Identify which cell holds the provided text, then report its (x, y) central coordinate. 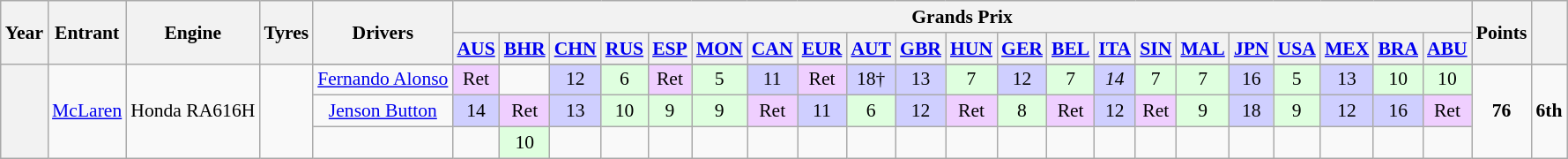
Entrant (86, 32)
BRA (1398, 49)
Points (1502, 32)
MEX (1347, 49)
GER (1022, 49)
6th (1549, 111)
USA (1297, 49)
Jenson Button (383, 111)
JPN (1252, 49)
GBR (920, 49)
HUN (971, 49)
ITA (1114, 49)
MAL (1202, 49)
EUR (822, 49)
RUS (624, 49)
AUS (476, 49)
Year (25, 32)
Engine (192, 32)
18† (871, 79)
ABU (1447, 49)
8 (1022, 111)
MON (719, 49)
BHR (525, 49)
Grands Prix (962, 17)
Honda RA616H (192, 111)
CHN (576, 49)
SIN (1156, 49)
CAN (772, 49)
Drivers (383, 32)
McLaren (86, 111)
AUT (871, 49)
BEL (1070, 49)
18 (1252, 111)
76 (1502, 111)
Fernando Alonso (383, 79)
Tyres (286, 32)
ESP (670, 49)
